Detect which cell encompasses the target text, then output its [X, Y] center coordinate. 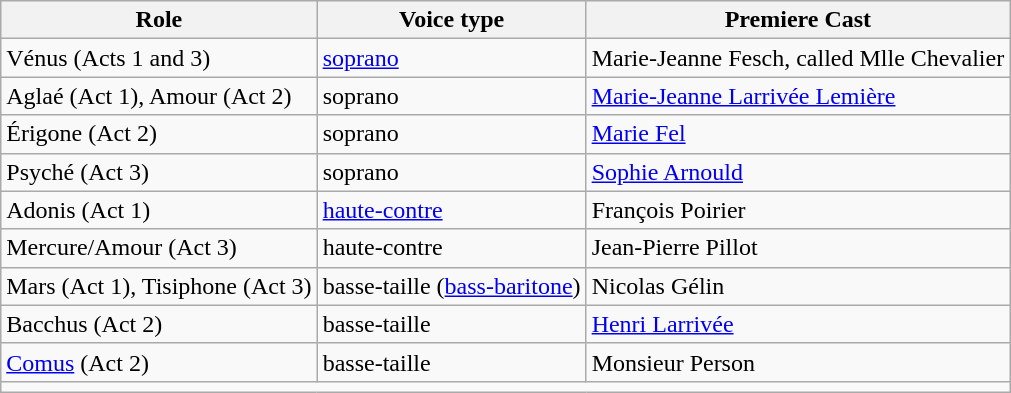
Marie Fel [798, 134]
Role [159, 20]
Adonis (Act 1) [159, 210]
Mars (Act 1), Tisiphone (Act 3) [159, 286]
Érigone (Act 2) [159, 134]
Voice type [452, 20]
basse-taille (bass-baritone) [452, 286]
Bacchus (Act 2) [159, 324]
Nicolas Gélin [798, 286]
Marie-Jeanne Fesch, called Mlle Chevalier [798, 58]
Jean-Pierre Pillot [798, 248]
Sophie Arnould [798, 172]
Marie-Jeanne Larrivée Lemière [798, 96]
Aglaé (Act 1), Amour (Act 2) [159, 96]
Monsieur Person [798, 362]
Psyché (Act 3) [159, 172]
Premiere Cast [798, 20]
Mercure/Amour (Act 3) [159, 248]
François Poirier [798, 210]
Henri Larrivée [798, 324]
Vénus (Acts 1 and 3) [159, 58]
Comus (Act 2) [159, 362]
